Determine the [X, Y] coordinate at the center of the cell enclosing the given text.  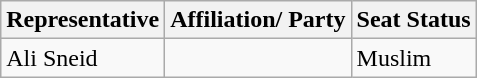
Representative [83, 20]
Seat Status [414, 20]
Affiliation/ Party [258, 20]
Muslim [414, 58]
Ali Sneid [83, 58]
